Locate the cell with the specified text and output its [x, y] center coordinate. 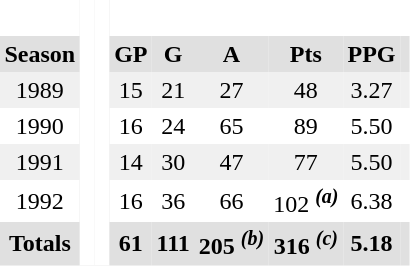
48 [306, 90]
3.27 [372, 90]
5.18 [372, 243]
21 [173, 90]
1992 [40, 201]
1991 [40, 162]
A [231, 54]
77 [306, 162]
65 [231, 126]
27 [231, 90]
61 [131, 243]
36 [173, 201]
111 [173, 243]
PPG [372, 54]
47 [231, 162]
Totals [40, 243]
15 [131, 90]
1990 [40, 126]
6.38 [372, 201]
GP [131, 54]
24 [173, 126]
205 (b) [231, 243]
89 [306, 126]
30 [173, 162]
102 (a) [306, 201]
14 [131, 162]
316 (c) [306, 243]
G [173, 54]
1989 [40, 90]
Pts [306, 54]
Season [40, 54]
66 [231, 201]
